Return the [X, Y] coordinate for the center point of the cell that contains the specified text.  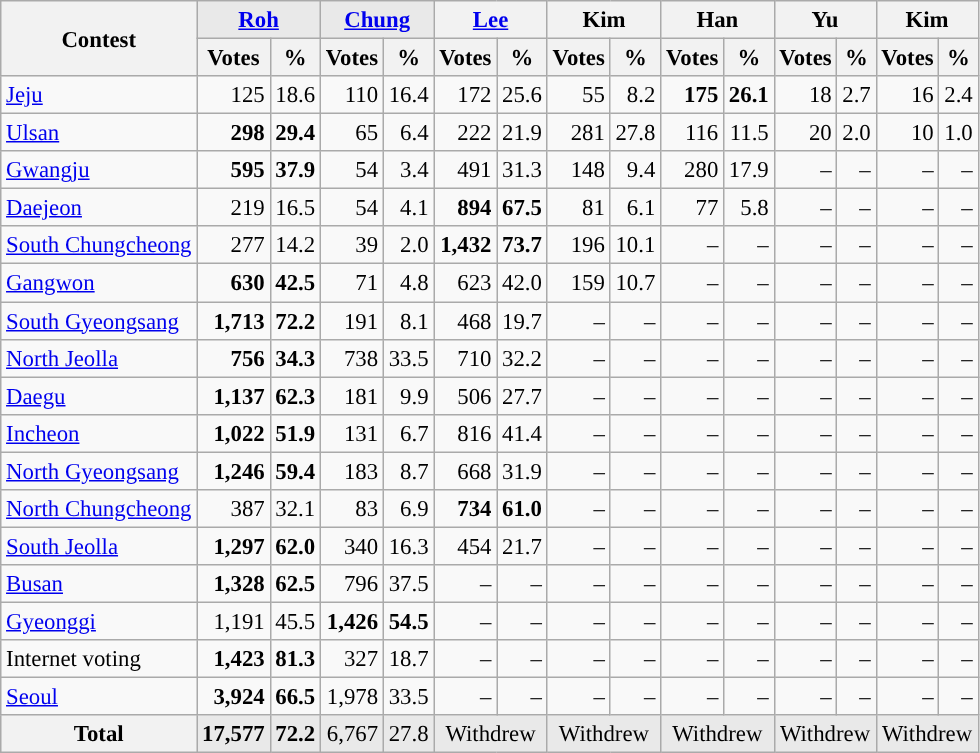
25.6 [522, 95]
27.7 [522, 396]
Chung [376, 20]
175 [692, 95]
Seoul [99, 697]
83 [352, 509]
1,978 [352, 697]
54.5 [408, 621]
77 [692, 208]
181 [352, 396]
Internet voting [99, 659]
North Jeolla [99, 358]
6.4 [408, 133]
183 [352, 471]
62.5 [295, 584]
Jeju [99, 95]
738 [352, 358]
172 [466, 95]
159 [578, 283]
37.5 [408, 584]
Ulsan [99, 133]
340 [352, 546]
10.7 [635, 283]
4.1 [408, 208]
816 [466, 433]
19.7 [522, 321]
8.7 [408, 471]
8.2 [635, 95]
39 [352, 245]
2.4 [958, 95]
Daegu [99, 396]
51.9 [295, 433]
81 [578, 208]
31.9 [522, 471]
Total [99, 734]
41.4 [522, 433]
Han [718, 20]
1,022 [234, 433]
468 [466, 321]
62.3 [295, 396]
11.5 [749, 133]
196 [578, 245]
6.7 [408, 433]
Gangwon [99, 283]
191 [352, 321]
18.7 [408, 659]
8.1 [408, 321]
5.8 [749, 208]
734 [466, 509]
32.2 [522, 358]
Busan [99, 584]
491 [466, 170]
595 [234, 170]
34.3 [295, 358]
894 [466, 208]
Gyeonggi [99, 621]
17.9 [749, 170]
81.3 [295, 659]
59.4 [295, 471]
756 [234, 358]
31.3 [522, 170]
796 [352, 584]
1,297 [234, 546]
Contest [99, 38]
South Gyeongsang [99, 321]
1,137 [234, 396]
2.7 [856, 95]
3,924 [234, 697]
Yu [825, 20]
1,432 [466, 245]
67.5 [522, 208]
630 [234, 283]
1,246 [234, 471]
327 [352, 659]
55 [578, 95]
1.0 [958, 133]
131 [352, 433]
6,767 [352, 734]
10.1 [635, 245]
16.3 [408, 546]
Incheon [99, 433]
4.8 [408, 283]
65 [352, 133]
26.1 [749, 95]
219 [234, 208]
71 [352, 283]
16.4 [408, 95]
66.5 [295, 697]
16 [908, 95]
Daejeon [99, 208]
16.5 [295, 208]
116 [692, 133]
Lee [490, 20]
South Chungcheong [99, 245]
North Gyeongsang [99, 471]
1,426 [352, 621]
1,713 [234, 321]
21.7 [522, 546]
18.6 [295, 95]
North Chungcheong [99, 509]
9.9 [408, 396]
125 [234, 95]
110 [352, 95]
668 [466, 471]
387 [234, 509]
6.1 [635, 208]
6.9 [408, 509]
298 [234, 133]
9.4 [635, 170]
South Jeolla [99, 546]
454 [466, 546]
61.0 [522, 509]
280 [692, 170]
506 [466, 396]
20 [806, 133]
73.7 [522, 245]
623 [466, 283]
42.0 [522, 283]
1,423 [234, 659]
17,577 [234, 734]
1,328 [234, 584]
21.9 [522, 133]
1,191 [234, 621]
62.0 [295, 546]
42.5 [295, 283]
Gwangju [99, 170]
14.2 [295, 245]
29.4 [295, 133]
18 [806, 95]
148 [578, 170]
277 [234, 245]
Roh [259, 20]
222 [466, 133]
32.1 [295, 509]
281 [578, 133]
3.4 [408, 170]
37.9 [295, 170]
45.5 [295, 621]
710 [466, 358]
10 [908, 133]
